Scan for the cell matching the given text and deliver its [x, y] coordinate at center. 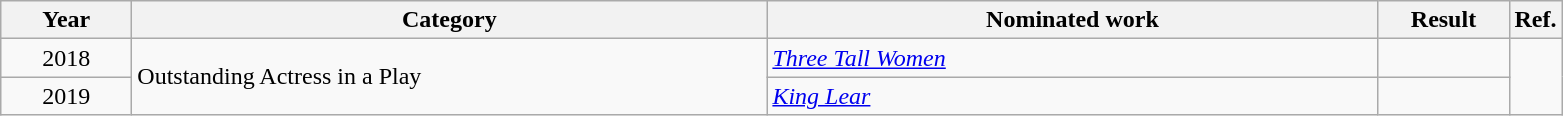
Year [66, 20]
Result [1444, 20]
2019 [66, 96]
Three Tall Women [1072, 58]
Nominated work [1072, 20]
Category [450, 20]
Outstanding Actress in a Play [450, 77]
2018 [66, 58]
King Lear [1072, 96]
Ref. [1536, 20]
